Return the (x, y) coordinate for the center point of the cell that contains the specified text.  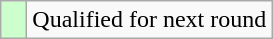
Qualified for next round (150, 20)
